For the text-containing cell, return its midpoint in [X, Y] coordinate format. 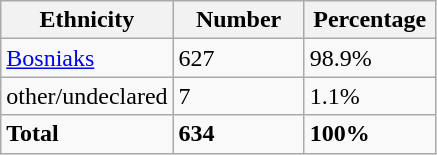
other/undeclared [87, 96]
Total [87, 134]
Ethnicity [87, 20]
634 [238, 134]
1.1% [370, 96]
627 [238, 58]
7 [238, 96]
Percentage [370, 20]
98.9% [370, 58]
Number [238, 20]
Bosniaks [87, 58]
100% [370, 134]
